Detect which cell encompasses the target text, then output its [x, y] center coordinate. 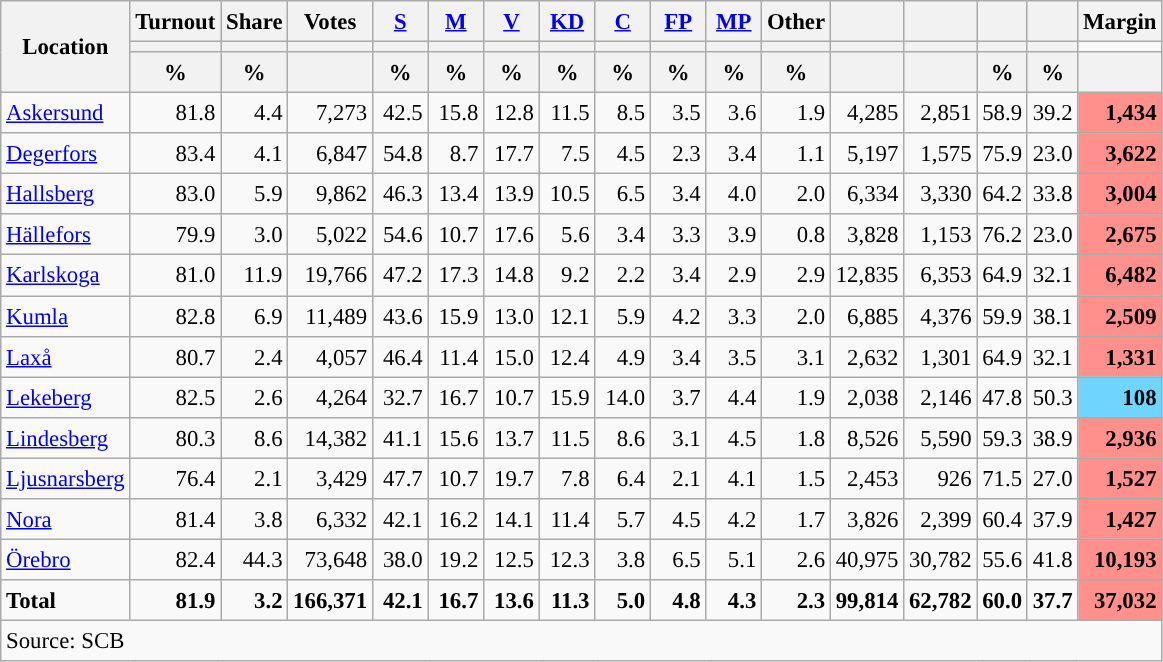
14,382 [330, 438]
Hallsberg [66, 194]
19,766 [330, 276]
81.0 [176, 276]
1,427 [1120, 520]
14.8 [512, 276]
Kumla [66, 316]
108 [1120, 398]
55.6 [1002, 560]
75.9 [1002, 154]
1,153 [940, 234]
11.9 [254, 276]
Other [796, 22]
3,004 [1120, 194]
99,814 [866, 600]
3.2 [254, 600]
5.0 [623, 600]
Ljusnarsberg [66, 478]
6,885 [866, 316]
3,429 [330, 478]
47.8 [1002, 398]
5,590 [940, 438]
76.2 [1002, 234]
2,146 [940, 398]
5,022 [330, 234]
32.7 [400, 398]
83.0 [176, 194]
46.4 [400, 356]
82.4 [176, 560]
1,301 [940, 356]
Laxå [66, 356]
43.6 [400, 316]
2,936 [1120, 438]
59.9 [1002, 316]
54.8 [400, 154]
82.5 [176, 398]
7.5 [567, 154]
14.1 [512, 520]
S [400, 22]
38.9 [1052, 438]
3,622 [1120, 154]
4.0 [734, 194]
54.6 [400, 234]
Share [254, 22]
4.3 [734, 600]
30,782 [940, 560]
1,331 [1120, 356]
47.7 [400, 478]
8.5 [623, 114]
81.8 [176, 114]
5.7 [623, 520]
926 [940, 478]
83.4 [176, 154]
6.9 [254, 316]
13.7 [512, 438]
13.4 [456, 194]
40,975 [866, 560]
80.7 [176, 356]
58.9 [1002, 114]
79.9 [176, 234]
5.1 [734, 560]
4,057 [330, 356]
11.3 [567, 600]
Turnout [176, 22]
Location [66, 47]
Karlskoga [66, 276]
1.8 [796, 438]
3,828 [866, 234]
60.0 [1002, 600]
3,330 [940, 194]
73,648 [330, 560]
8,526 [866, 438]
11,489 [330, 316]
3.7 [678, 398]
15.6 [456, 438]
FP [678, 22]
Hällefors [66, 234]
9,862 [330, 194]
71.5 [1002, 478]
6,353 [940, 276]
Margin [1120, 22]
0.8 [796, 234]
V [512, 22]
12.4 [567, 356]
8.7 [456, 154]
13.0 [512, 316]
166,371 [330, 600]
3.9 [734, 234]
12,835 [866, 276]
1.1 [796, 154]
41.8 [1052, 560]
Votes [330, 22]
2.4 [254, 356]
50.3 [1052, 398]
1,527 [1120, 478]
1.7 [796, 520]
2,509 [1120, 316]
6,482 [1120, 276]
12.5 [512, 560]
1,434 [1120, 114]
15.8 [456, 114]
59.3 [1002, 438]
33.8 [1052, 194]
13.9 [512, 194]
Askersund [66, 114]
6.4 [623, 478]
Total [66, 600]
46.3 [400, 194]
4,285 [866, 114]
64.2 [1002, 194]
2,453 [866, 478]
44.3 [254, 560]
4,264 [330, 398]
19.2 [456, 560]
MP [734, 22]
17.6 [512, 234]
37,032 [1120, 600]
42.5 [400, 114]
3,826 [866, 520]
12.8 [512, 114]
14.0 [623, 398]
Lekeberg [66, 398]
KD [567, 22]
3.6 [734, 114]
81.4 [176, 520]
9.2 [567, 276]
2,632 [866, 356]
37.7 [1052, 600]
3.0 [254, 234]
17.7 [512, 154]
10,193 [1120, 560]
13.6 [512, 600]
80.3 [176, 438]
39.2 [1052, 114]
6,332 [330, 520]
62,782 [940, 600]
38.0 [400, 560]
4.8 [678, 600]
6,334 [866, 194]
1,575 [940, 154]
4.9 [623, 356]
47.2 [400, 276]
15.0 [512, 356]
16.2 [456, 520]
2,675 [1120, 234]
Lindesberg [66, 438]
27.0 [1052, 478]
5,197 [866, 154]
38.1 [1052, 316]
6,847 [330, 154]
37.9 [1052, 520]
Örebro [66, 560]
5.6 [567, 234]
7,273 [330, 114]
76.4 [176, 478]
82.8 [176, 316]
19.7 [512, 478]
17.3 [456, 276]
M [456, 22]
2.2 [623, 276]
4,376 [940, 316]
41.1 [400, 438]
10.5 [567, 194]
Nora [66, 520]
81.9 [176, 600]
60.4 [1002, 520]
1.5 [796, 478]
12.1 [567, 316]
12.3 [567, 560]
7.8 [567, 478]
2,399 [940, 520]
C [623, 22]
2,851 [940, 114]
Source: SCB [582, 640]
2,038 [866, 398]
Degerfors [66, 154]
